Find where the given text appears and provide that cell's center as [X, Y] coordinate. 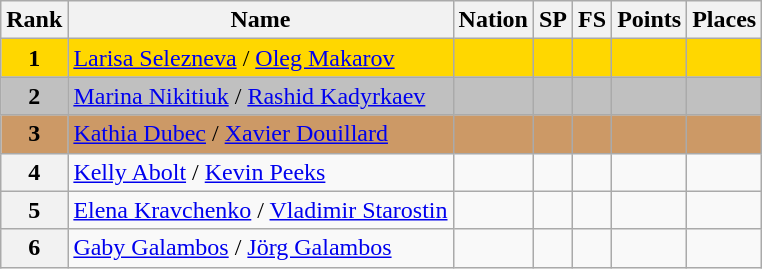
Elena Kravchenko / Vladimir Starostin [260, 210]
6 [34, 248]
1 [34, 58]
FS [592, 20]
3 [34, 134]
4 [34, 172]
5 [34, 210]
2 [34, 96]
Gaby Galambos / Jörg Galambos [260, 248]
Nation [493, 20]
Rank [34, 20]
Larisa Selezneva / Oleg Makarov [260, 58]
SP [552, 20]
Kathia Dubec / Xavier Douillard [260, 134]
Points [650, 20]
Marina Nikitiuk / Rashid Kadyrkaev [260, 96]
Places [724, 20]
Kelly Abolt / Kevin Peeks [260, 172]
Name [260, 20]
